Capture the cell that displays the provided text and extract its (x, y) central coordinate. 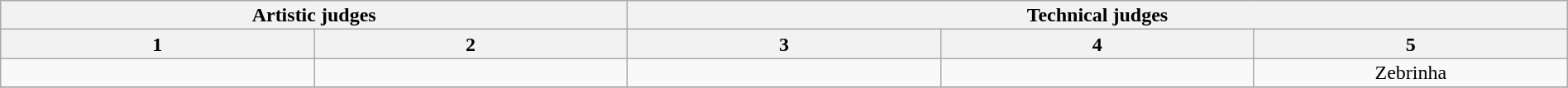
Technical judges (1098, 15)
1 (157, 44)
Artistic judges (314, 15)
5 (1411, 44)
Zebrinha (1411, 72)
4 (1097, 44)
2 (471, 44)
3 (784, 44)
